From the cell containing the given text, extract its center point as [x, y] coordinate. 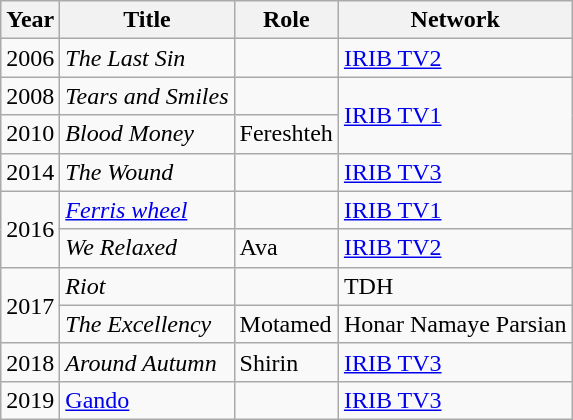
The Last Sin [147, 58]
2014 [30, 172]
Title [147, 20]
2010 [30, 134]
2008 [30, 96]
Around Autumn [147, 362]
2006 [30, 58]
The Wound [147, 172]
Role [286, 20]
Blood Money [147, 134]
2019 [30, 400]
Gando [147, 400]
Year [30, 20]
Fereshteh [286, 134]
Shirin [286, 362]
We Relaxed [147, 248]
Riot [147, 286]
The Excellency [147, 324]
2018 [30, 362]
Network [455, 20]
TDH [455, 286]
Ferris wheel [147, 210]
Tears and Smiles [147, 96]
2016 [30, 229]
Honar Namaye Parsian [455, 324]
Ava [286, 248]
Motamed [286, 324]
2017 [30, 305]
